Pinpoint the cell where the given text exists, returning its [x, y] midpoint coordinate. 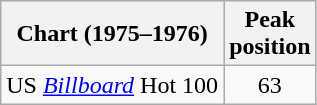
US Billboard Hot 100 [112, 85]
Chart (1975–1976) [112, 34]
Peakposition [270, 34]
63 [270, 85]
